Return [x, y] of the center of cell containing provided text 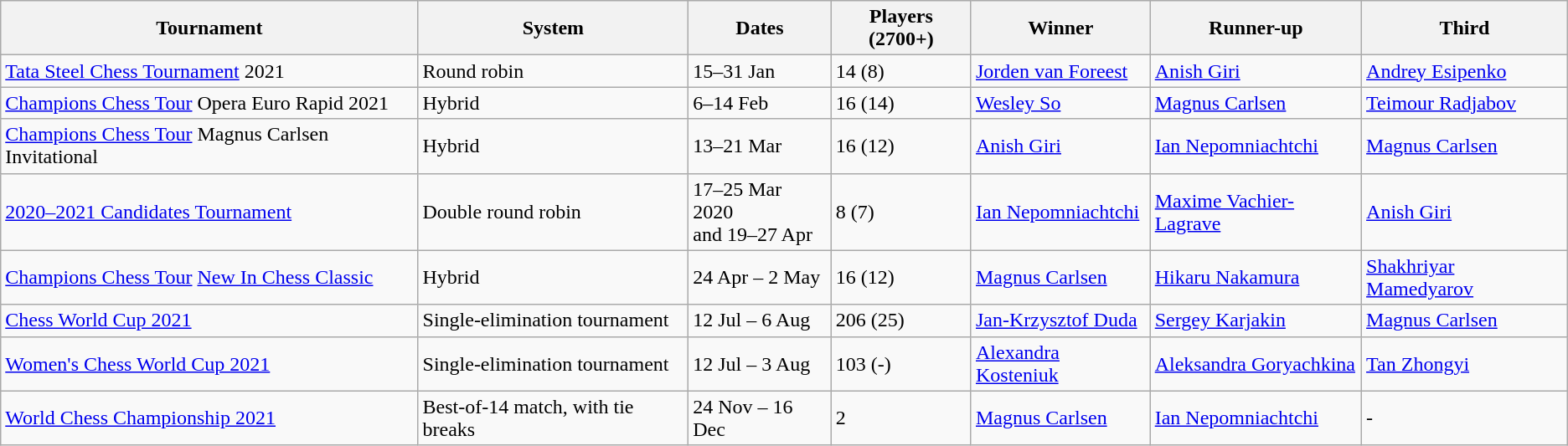
Chess World Cup 2021 [209, 320]
24 Apr – 2 May [761, 278]
World Chess Championship 2021 [209, 418]
Teimour Radjabov [1465, 103]
Third [1465, 28]
Tan Zhongyi [1465, 363]
8 (7) [901, 212]
Hikaru Nakamura [1256, 278]
Champions Chess Tour New In Chess Classic [209, 278]
Double round robin [553, 212]
Aleksandra Goryachkina [1256, 363]
12 Jul – 3 Aug [761, 363]
Champions Chess Tour Magnus Carlsen Invitational [209, 146]
Andrey Esipenko [1465, 71]
15–31 Jan [761, 71]
Jan-Krzysztof Duda [1060, 320]
Women's Chess World Cup 2021 [209, 363]
Round robin [553, 71]
Champions Chess Tour Opera Euro Rapid 2021 [209, 103]
14 (8) [901, 71]
2020–2021 Candidates Tournament [209, 212]
2 [901, 418]
17–25 Mar 2020and 19–27 Apr [761, 212]
Sergey Karjakin [1256, 320]
Jorden van Foreest [1060, 71]
Tournament [209, 28]
206 (25) [901, 320]
Dates [761, 28]
16 (14) [901, 103]
System [553, 28]
Runner-up [1256, 28]
12 Jul – 6 Aug [761, 320]
13–21 Mar [761, 146]
Alexandra Kosteniuk [1060, 363]
Wesley So [1060, 103]
Best-of-14 match, with tie breaks [553, 418]
Shakhriyar Mamedyarov [1465, 278]
- [1465, 418]
6–14 Feb [761, 103]
Players (2700+) [901, 28]
Tata Steel Chess Tournament 2021 [209, 71]
103 (-) [901, 363]
Winner [1060, 28]
24 Nov – 16 Dec [761, 418]
Maxime Vachier-Lagrave [1256, 212]
